Capture the cell that displays the provided text and extract its (X, Y) central coordinate. 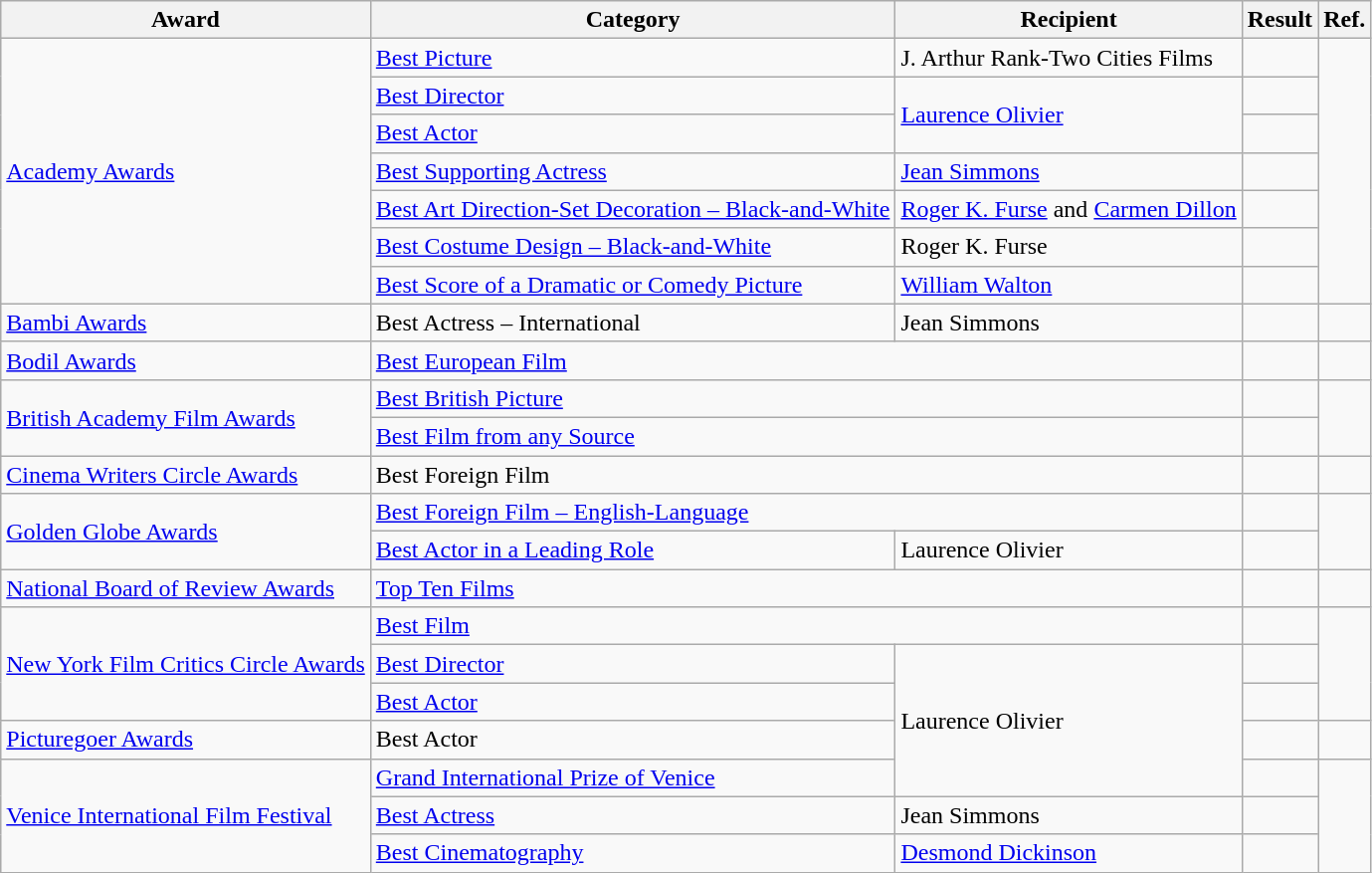
Cinema Writers Circle Awards (186, 475)
Roger K. Furse and Carmen Dillon (1069, 209)
Best Actress – International (633, 323)
Best Foreign Film (806, 475)
Academy Awards (186, 171)
Grand International Prize of Venice (633, 777)
Award (186, 20)
Result (1279, 20)
Roger K. Furse (1069, 247)
Best European Film (806, 360)
Best British Picture (806, 398)
Best Film from any Source (806, 436)
Venice International Film Festival (186, 815)
Recipient (1069, 20)
Top Ten Films (806, 588)
Best Picture (633, 58)
Ref. (1345, 20)
Best Art Direction-Set Decoration – Black-and-White (633, 209)
Best Foreign Film – English-Language (806, 513)
New York Film Critics Circle Awards (186, 664)
Best Cinematography (633, 853)
Best Costume Design – Black-and-White (633, 247)
Best Score of a Dramatic or Comedy Picture (633, 285)
Best Supporting Actress (633, 171)
Category (633, 20)
William Walton (1069, 285)
Best Actress (633, 815)
Best Actor in a Leading Role (633, 550)
British Academy Film Awards (186, 417)
National Board of Review Awards (186, 588)
Bodil Awards (186, 360)
Picturegoer Awards (186, 740)
J. Arthur Rank-Two Cities Films (1069, 58)
Desmond Dickinson (1069, 853)
Golden Globe Awards (186, 532)
Bambi Awards (186, 323)
Best Film (806, 626)
